For the text-containing cell, return its midpoint in (X, Y) coordinate format. 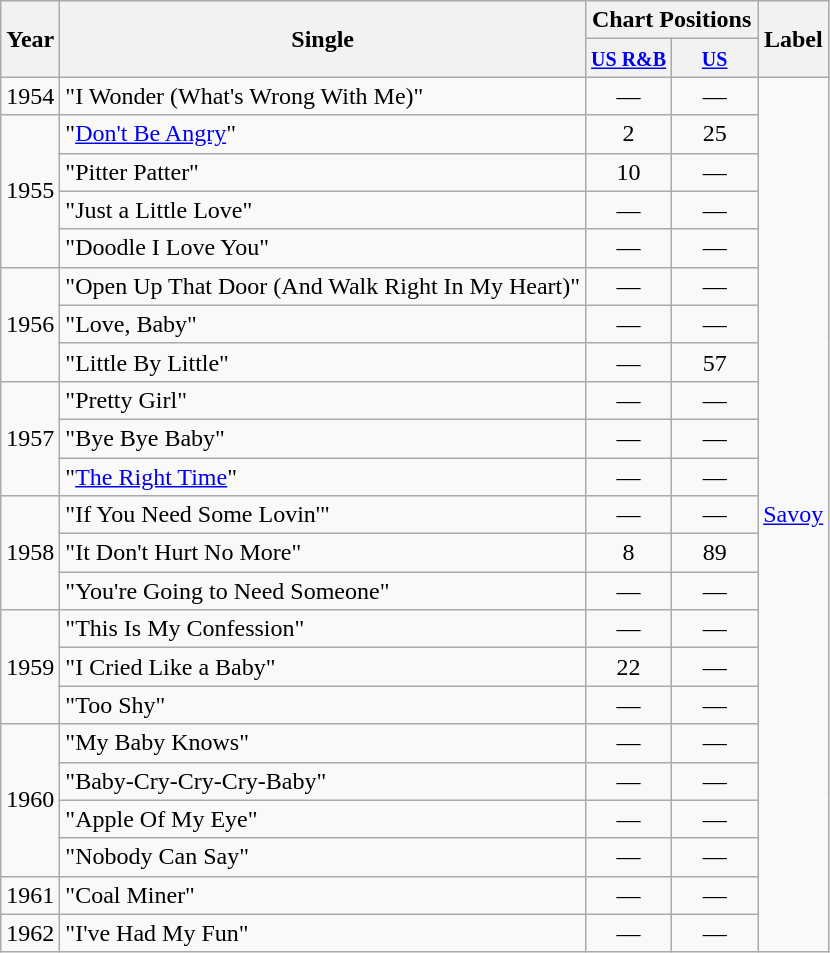
Label (794, 39)
"I Cried Like a Baby" (323, 667)
10 (629, 172)
"Too Shy" (323, 705)
"I've Had My Fun" (323, 933)
"You're Going to Need Someone" (323, 591)
1955 (30, 191)
"Open Up That Door (And Walk Right In My Heart)" (323, 286)
"Just a Little Love" (323, 210)
"Love, Baby" (323, 324)
"Doodle I Love You" (323, 248)
1959 (30, 667)
"My Baby Knows" (323, 743)
"The Right Time" (323, 477)
89 (715, 553)
25 (715, 134)
"If You Need Some Lovin'" (323, 515)
Savoy (794, 514)
1957 (30, 438)
"Pretty Girl" (323, 400)
Year (30, 39)
Chart Positions (672, 20)
"Baby-Cry-Cry-Cry-Baby" (323, 781)
"I Wonder (What's Wrong With Me)" (323, 96)
1961 (30, 895)
"Pitter Patter" (323, 172)
"Bye Bye Baby" (323, 438)
US R&B (629, 58)
Single (323, 39)
1960 (30, 800)
"It Don't Hurt No More" (323, 553)
57 (715, 362)
1956 (30, 324)
"Coal Miner" (323, 895)
"Apple Of My Eye" (323, 819)
US (715, 58)
"Don't Be Angry" (323, 134)
"Nobody Can Say" (323, 857)
1962 (30, 933)
22 (629, 667)
"This Is My Confession" (323, 629)
"Little By Little" (323, 362)
8 (629, 553)
1954 (30, 96)
1958 (30, 553)
2 (629, 134)
